Return the [X, Y] coordinate for the center point of the cell that contains the specified text.  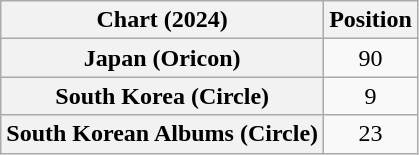
Japan (Oricon) [162, 58]
Position [371, 20]
23 [371, 134]
Chart (2024) [162, 20]
South Korean Albums (Circle) [162, 134]
9 [371, 96]
South Korea (Circle) [162, 96]
90 [371, 58]
